Identify which cell holds the provided text, then report its (X, Y) central coordinate. 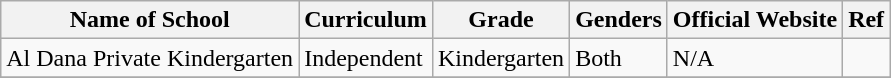
Name of School (150, 20)
Independent (366, 58)
Genders (619, 20)
N/A (754, 58)
Both (619, 58)
Kindergarten (500, 58)
Ref (866, 20)
Al Dana Private Kindergarten (150, 58)
Grade (500, 20)
Official Website (754, 20)
Curriculum (366, 20)
